Detect which cell encompasses the target text, then output its (x, y) center coordinate. 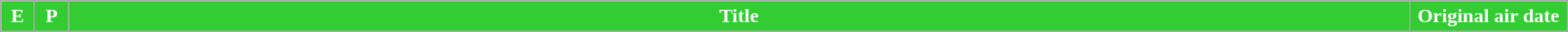
P (51, 16)
Original air date (1489, 16)
Title (739, 16)
E (18, 16)
